Pinpoint the cell where the given text exists, returning its [X, Y] midpoint coordinate. 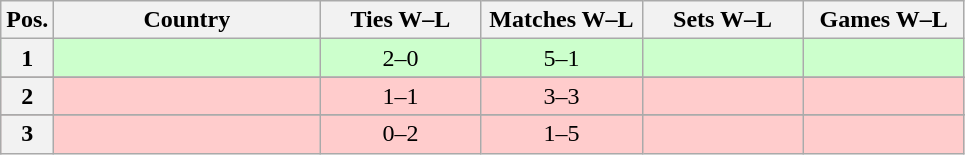
1–5 [562, 134]
Games W–L [884, 20]
1–1 [400, 96]
Ties W–L [400, 20]
2–0 [400, 58]
5–1 [562, 58]
1 [28, 58]
Sets W–L [722, 20]
Country [187, 20]
Matches W–L [562, 20]
Pos. [28, 20]
0–2 [400, 134]
2 [28, 96]
3–3 [562, 96]
3 [28, 134]
